Find where the given text appears and provide that cell's center as (X, Y) coordinate. 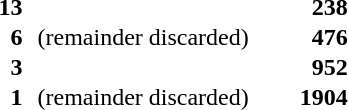
(remainder discarded) (137, 37)
